From the cell containing the given text, extract its center point as (x, y) coordinate. 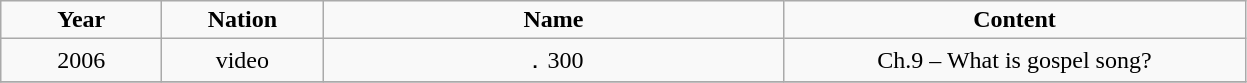
Year (82, 20)
Ch.9 – What is gospel song? (1014, 60)
．300 (554, 60)
video (242, 60)
Nation (242, 20)
Name (554, 20)
2006 (82, 60)
Content (1014, 20)
